Search for the cell housing the specified text and yield its (X, Y) center coordinate. 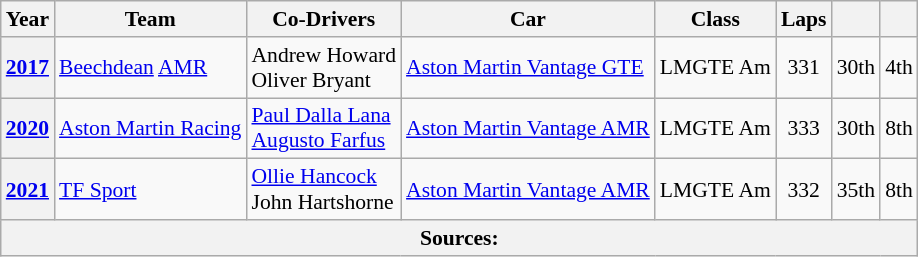
Class (716, 19)
Aston Martin Vantage GTE (528, 68)
2021 (28, 190)
Team (150, 19)
332 (804, 190)
331 (804, 68)
333 (804, 128)
Sources: (460, 238)
Co-Drivers (324, 19)
4th (899, 68)
2017 (28, 68)
35th (856, 190)
Laps (804, 19)
Aston Martin Racing (150, 128)
TF Sport (150, 190)
Year (28, 19)
Andrew Howard Oliver Bryant (324, 68)
2020 (28, 128)
Ollie Hancock John Hartshorne (324, 190)
Paul Dalla Lana Augusto Farfus (324, 128)
Car (528, 19)
Beechdean AMR (150, 68)
